For the text-containing cell, return its midpoint in [X, Y] coordinate format. 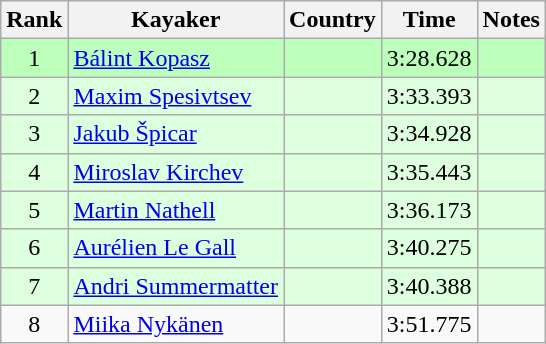
Kayaker [176, 20]
3:40.388 [429, 286]
1 [34, 58]
Bálint Kopasz [176, 58]
3 [34, 134]
3:35.443 [429, 172]
5 [34, 210]
Aurélien Le Gall [176, 248]
Andri Summermatter [176, 286]
Notes [511, 20]
Martin Nathell [176, 210]
3:40.275 [429, 248]
3:36.173 [429, 210]
6 [34, 248]
7 [34, 286]
Jakub Špicar [176, 134]
2 [34, 96]
Rank [34, 20]
Maxim Spesivtsev [176, 96]
3:33.393 [429, 96]
Miika Nykänen [176, 324]
Miroslav Kirchev [176, 172]
Time [429, 20]
3:51.775 [429, 324]
8 [34, 324]
Country [333, 20]
4 [34, 172]
3:34.928 [429, 134]
3:28.628 [429, 58]
